Find where the given text appears and provide that cell's center as (x, y) coordinate. 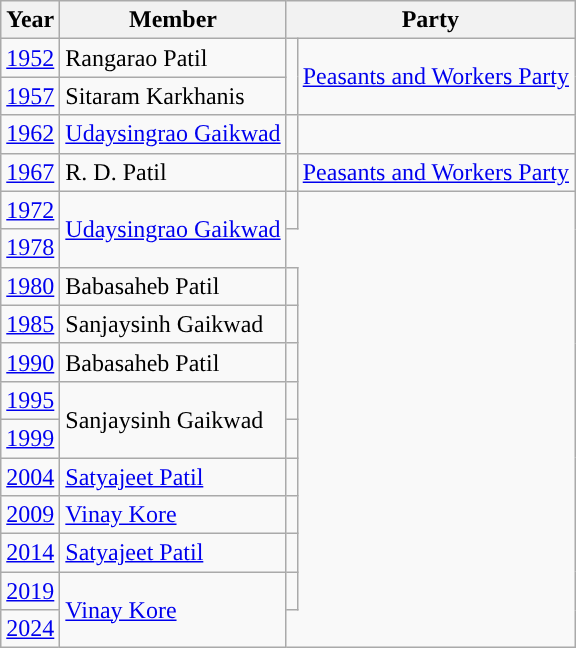
Year (30, 20)
2019 (30, 591)
Sitaram Karkhanis (173, 96)
1978 (30, 248)
2014 (30, 553)
2009 (30, 515)
1952 (30, 58)
Member (173, 20)
1957 (30, 96)
1980 (30, 286)
1999 (30, 438)
Rangarao Patil (173, 58)
2024 (30, 629)
2004 (30, 477)
1962 (30, 134)
R. D. Patil (173, 172)
1967 (30, 172)
Party (430, 20)
1995 (30, 400)
1990 (30, 362)
1985 (30, 324)
1972 (30, 210)
